For the text-containing cell, return its midpoint in [x, y] coordinate format. 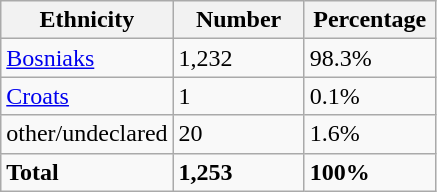
1 [238, 96]
100% [370, 172]
Percentage [370, 20]
20 [238, 134]
1,232 [238, 58]
other/undeclared [87, 134]
Croats [87, 96]
Bosniaks [87, 58]
98.3% [370, 58]
Total [87, 172]
Ethnicity [87, 20]
0.1% [370, 96]
1,253 [238, 172]
Number [238, 20]
1.6% [370, 134]
